Find where the given text appears and provide that cell's center as (X, Y) coordinate. 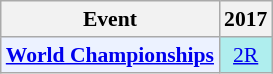
World Championships (110, 55)
Event (110, 19)
2R (246, 55)
2017 (246, 19)
